Determine the [x, y] coordinate at the center of the cell enclosing the given text.  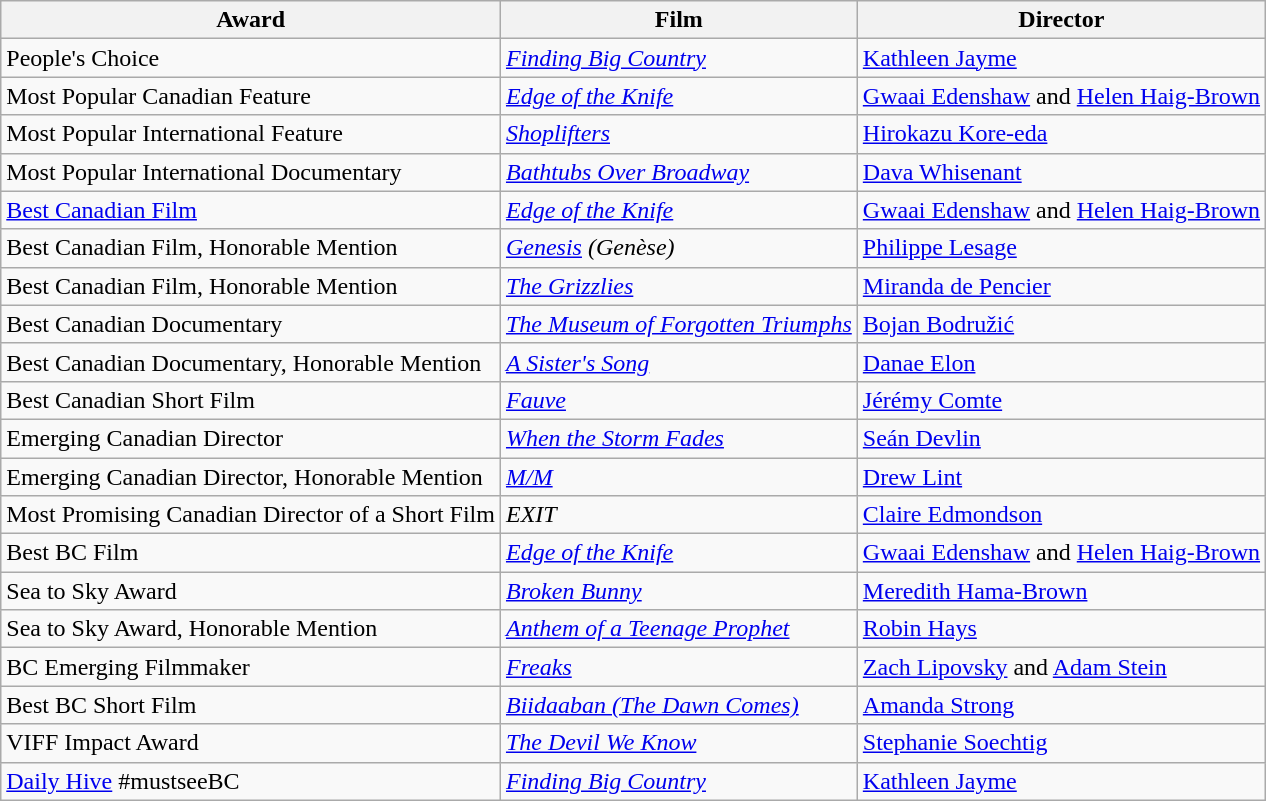
Most Popular International Feature [251, 134]
Robin Hays [1061, 629]
Amanda Strong [1061, 705]
Sea to Sky Award, Honorable Mention [251, 629]
Hirokazu Kore-eda [1061, 134]
Best BC Film [251, 553]
VIFF Impact Award [251, 743]
Genesis (Genèse) [678, 248]
Drew Lint [1061, 477]
People's Choice [251, 58]
Best Canadian Short Film [251, 400]
Emerging Canadian Director, Honorable Mention [251, 477]
Dava Whisenant [1061, 172]
The Devil We Know [678, 743]
Most Popular Canadian Feature [251, 96]
Most Promising Canadian Director of a Short Film [251, 515]
Anthem of a Teenage Prophet [678, 629]
Philippe Lesage [1061, 248]
Fauve [678, 400]
Seán Devlin [1061, 438]
Most Popular International Documentary [251, 172]
Broken Bunny [678, 591]
Biidaaban (The Dawn Comes) [678, 705]
The Grizzlies [678, 286]
Daily Hive #mustseeBC [251, 781]
Stephanie Soechtig [1061, 743]
Best Canadian Documentary, Honorable Mention [251, 362]
Film [678, 20]
Best BC Short Film [251, 705]
Emerging Canadian Director [251, 438]
Meredith Hama-Brown [1061, 591]
Jérémy Comte [1061, 400]
The Museum of Forgotten Triumphs [678, 324]
Best Canadian Documentary [251, 324]
M/M [678, 477]
Freaks [678, 667]
Danae Elon [1061, 362]
Zach Lipovsky and Adam Stein [1061, 667]
Bathtubs Over Broadway [678, 172]
BC Emerging Filmmaker [251, 667]
Bojan Bodružić [1061, 324]
Best Canadian Film [251, 210]
A Sister's Song [678, 362]
EXIT [678, 515]
Award [251, 20]
Claire Edmondson [1061, 515]
Shoplifters [678, 134]
Director [1061, 20]
Sea to Sky Award [251, 591]
When the Storm Fades [678, 438]
Miranda de Pencier [1061, 286]
